Detect which cell encompasses the target text, then output its [X, Y] center coordinate. 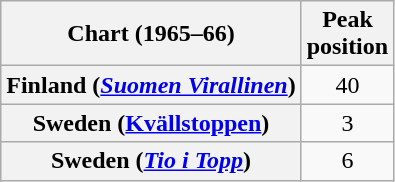
3 [347, 123]
Sweden (Kvällstoppen) [151, 123]
Sweden (Tio i Topp) [151, 161]
Peakposition [347, 34]
40 [347, 85]
Chart (1965–66) [151, 34]
Finland (Suomen Virallinen) [151, 85]
6 [347, 161]
